Return the (X, Y) coordinate for the center point of the cell that contains the specified text.  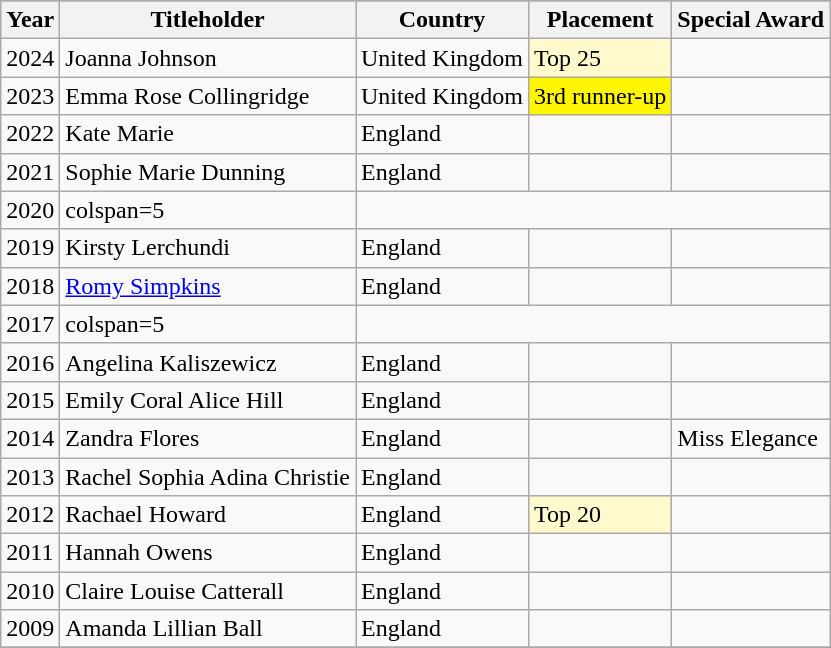
Hannah Owens (208, 553)
Rachael Howard (208, 515)
Miss Elegance (751, 438)
2011 (30, 553)
Kirsty Lerchundi (208, 248)
2019 (30, 248)
2016 (30, 362)
3rd runner-up (600, 96)
Joanna Johnson (208, 58)
2009 (30, 629)
2013 (30, 477)
Romy Simpkins (208, 286)
2022 (30, 134)
2023 (30, 96)
2012 (30, 515)
Rachel Sophia Adina Christie (208, 477)
2017 (30, 324)
2015 (30, 400)
Country (442, 20)
Year (30, 20)
Zandra Flores (208, 438)
Sophie Marie Dunning (208, 172)
Top 20 (600, 515)
2010 (30, 591)
2021 (30, 172)
Kate Marie (208, 134)
Emma Rose Collingridge (208, 96)
Angelina Kaliszewicz (208, 362)
2014 (30, 438)
Special Award (751, 20)
Amanda Lillian Ball (208, 629)
Claire Louise Catterall (208, 591)
Placement (600, 20)
Titleholder (208, 20)
2024 (30, 58)
2020 (30, 210)
Top 25 (600, 58)
Emily Coral Alice Hill (208, 400)
2018 (30, 286)
